Search for the cell housing the specified text and yield its [x, y] center coordinate. 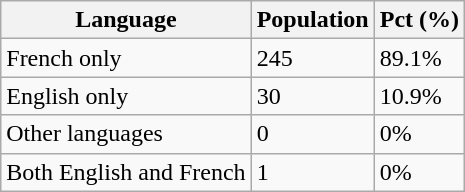
10.9% [419, 96]
Language [126, 20]
English only [126, 96]
Other languages [126, 134]
Both English and French [126, 172]
French only [126, 58]
245 [312, 58]
1 [312, 172]
30 [312, 96]
89.1% [419, 58]
Pct (%) [419, 20]
0 [312, 134]
Population [312, 20]
